Output the (X, Y) coordinate of the center of the cell containing the given text.  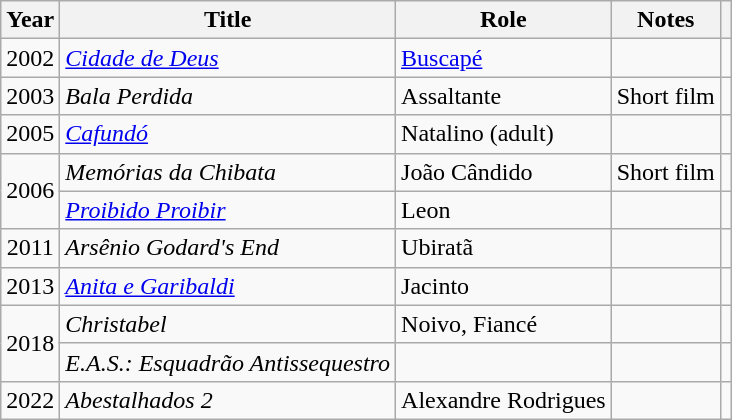
2003 (30, 96)
Arsênio Godard's End (228, 248)
Memórias da Chibata (228, 172)
Natalino (adult) (504, 134)
Assaltante (504, 96)
2013 (30, 286)
Bala Perdida (228, 96)
2022 (30, 400)
Leon (504, 210)
Year (30, 20)
2011 (30, 248)
E.A.S.: Esquadrão Antissequestro (228, 362)
Notes (666, 20)
João Cândido (504, 172)
2018 (30, 343)
Cafundó (228, 134)
Anita e Garibaldi (228, 286)
Jacinto (504, 286)
Role (504, 20)
2002 (30, 58)
Title (228, 20)
Buscapé (504, 58)
Christabel (228, 324)
Proibido Proibir (228, 210)
Ubiratã (504, 248)
2005 (30, 134)
Noivo, Fiancé (504, 324)
Alexandre Rodrigues (504, 400)
2006 (30, 191)
Cidade de Deus (228, 58)
Abestalhados 2 (228, 400)
